Extract the (X, Y) coordinate from the center of the cell holding the provided text.  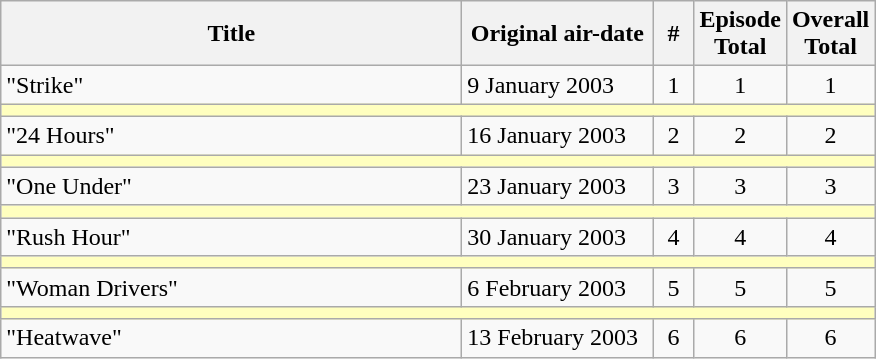
"One Under" (232, 186)
"Woman Drivers" (232, 287)
Episode Total (740, 34)
Title (232, 34)
6 February 2003 (558, 287)
"Strike" (232, 85)
Overall Total (830, 34)
9 January 2003 (558, 85)
"Rush Hour" (232, 237)
"Heatwave" (232, 338)
Original air-date (558, 34)
"24 Hours" (232, 135)
16 January 2003 (558, 135)
23 January 2003 (558, 186)
# (674, 34)
13 February 2003 (558, 338)
30 January 2003 (558, 237)
